Extract the (X, Y) coordinate from the center of the cell holding the provided text.  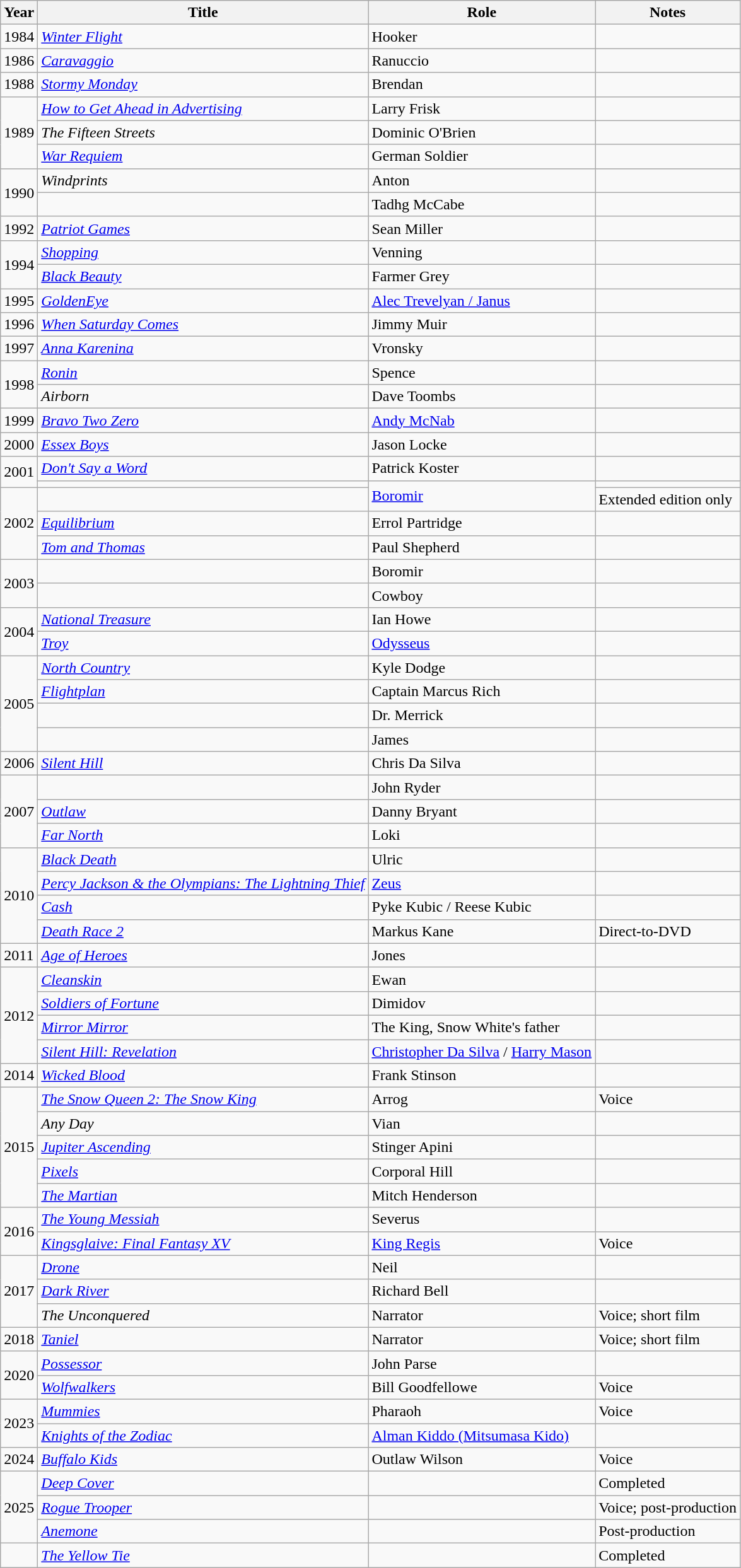
Any Day (203, 1124)
Jones (482, 955)
Wolfwalkers (203, 1387)
Title (203, 13)
Patriot Games (203, 228)
Bill Goodfellowe (482, 1387)
Ranuccio (482, 61)
Paul Shepherd (482, 547)
Alec Trevelyan / Janus (482, 301)
National Treasure (203, 619)
Anna Karenina (203, 349)
Tadhg McCabe (482, 204)
Captain Marcus Rich (482, 692)
Windprints (203, 180)
Voice; post-production (668, 1507)
Winter Flight (203, 37)
War Requiem (203, 156)
The King, Snow White's father (482, 1027)
1998 (19, 385)
Anton (482, 180)
Spence (482, 373)
Essex Boys (203, 444)
2003 (19, 583)
John Parse (482, 1363)
Wicked Blood (203, 1076)
Troy (203, 643)
Pixels (203, 1171)
Farmer Grey (482, 276)
Bravo Two Zero (203, 421)
2016 (19, 1231)
Vronsky (482, 349)
Errol Partridge (482, 523)
Mummies (203, 1411)
Extended edition only (668, 499)
1994 (19, 264)
1999 (19, 421)
2001 (19, 472)
North Country (203, 668)
John Ryder (482, 787)
Ulric (482, 859)
Chris Da Silva (482, 764)
The Unconquered (203, 1315)
Kyle Dodge (482, 668)
1997 (19, 349)
Cowboy (482, 595)
Dimidov (482, 1003)
Mitch Henderson (482, 1195)
Stinger Apini (482, 1147)
2018 (19, 1339)
German Soldier (482, 156)
Venning (482, 252)
Dave Toombs (482, 397)
Taniel (203, 1339)
1989 (19, 132)
Christopher Da Silva / Harry Mason (482, 1051)
Larry Frisk (482, 108)
2004 (19, 631)
Ian Howe (482, 619)
Pharaoh (482, 1411)
Dr. Merrick (482, 716)
Knights of the Zodiac (203, 1436)
Anemone (203, 1531)
Patrick Koster (482, 468)
Silent Hill (203, 764)
2011 (19, 955)
Death Race 2 (203, 931)
Flightplan (203, 692)
2014 (19, 1076)
Outlaw (203, 811)
The Snow Queen 2: The Snow King (203, 1100)
Jason Locke (482, 444)
Percy Jackson & the Olympians: The Lightning Thief (203, 883)
Loki (482, 835)
The Fifteen Streets (203, 132)
Jimmy Muir (482, 325)
Post-production (668, 1531)
Direct-to-DVD (668, 931)
Markus Kane (482, 931)
2002 (19, 523)
Vian (482, 1124)
Stormy Monday (203, 84)
2007 (19, 811)
Corporal Hill (482, 1171)
GoldenEye (203, 301)
1996 (19, 325)
Airborn (203, 397)
2024 (19, 1460)
King Regis (482, 1243)
The Yellow Tie (203, 1555)
Hooker (482, 37)
2000 (19, 444)
Alman Kiddo (Mitsumasa Kido) (482, 1436)
Brendan (482, 84)
2015 (19, 1147)
1995 (19, 301)
Black Beauty (203, 276)
Age of Heroes (203, 955)
Equilibrium (203, 523)
Pyke Kubic / Reese Kubic (482, 907)
Don't Say a Word (203, 468)
1986 (19, 61)
Role (482, 13)
Tom and Thomas (203, 547)
Ewan (482, 979)
Caravaggio (203, 61)
Year (19, 13)
Cash (203, 907)
Severus (482, 1219)
Mirror Mirror (203, 1027)
How to Get Ahead in Advertising (203, 108)
Buffalo Kids (203, 1460)
Danny Bryant (482, 811)
The Young Messiah (203, 1219)
2023 (19, 1423)
Dominic O'Brien (482, 132)
Shopping (203, 252)
2017 (19, 1291)
Black Death (203, 859)
Soldiers of Fortune (203, 1003)
When Saturday Comes (203, 325)
Richard Bell (482, 1291)
1984 (19, 37)
Sean Miller (482, 228)
Andy McNab (482, 421)
1992 (19, 228)
Far North (203, 835)
Jupiter Ascending (203, 1147)
Kingsglaive: Final Fantasy XV (203, 1243)
Arrog (482, 1100)
Rogue Trooper (203, 1507)
2025 (19, 1507)
Frank Stinson (482, 1076)
Odysseus (482, 643)
1990 (19, 192)
Drone (203, 1267)
The Martian (203, 1195)
2010 (19, 895)
Ronin (203, 373)
Cleanskin (203, 979)
2020 (19, 1375)
Outlaw Wilson (482, 1460)
1988 (19, 84)
2005 (19, 704)
2012 (19, 1015)
Dark River (203, 1291)
Possessor (203, 1363)
James (482, 740)
Notes (668, 13)
Zeus (482, 883)
2006 (19, 764)
Deep Cover (203, 1484)
Silent Hill: Revelation (203, 1051)
Neil (482, 1267)
